Return the [x, y] coordinate for the center point of the cell that contains the specified text.  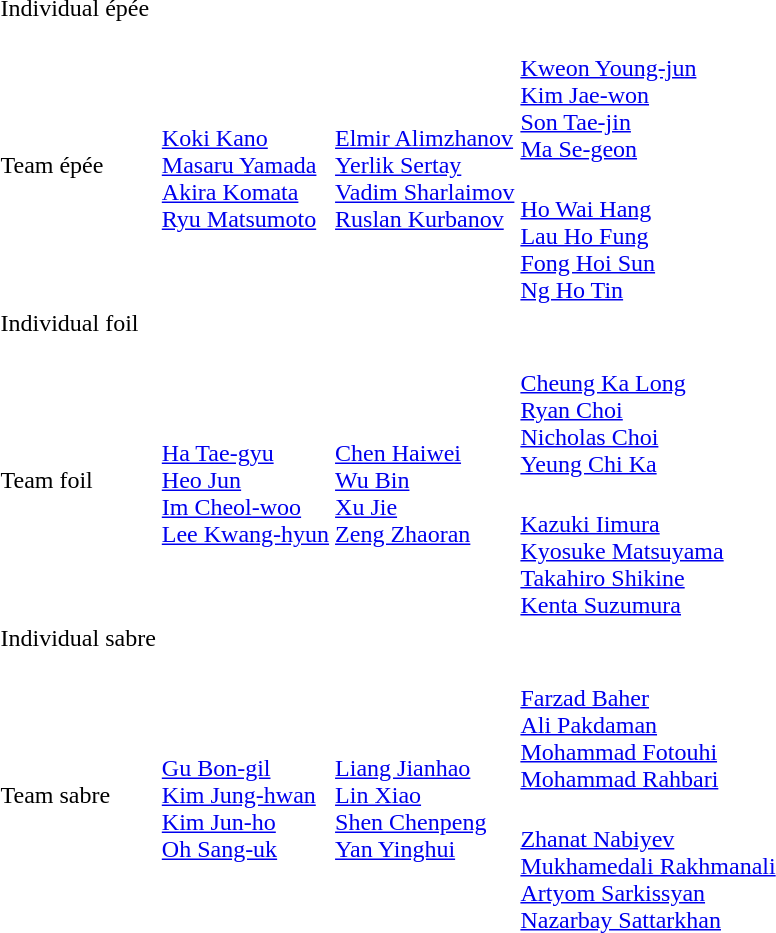
Koki KanoMasaru YamadaAkira KomataRyu Matsumoto [245, 166]
Chen HaiweiWu BinXu JieZeng Zhaoran [425, 480]
Elmir AlimzhanovYerlik SertayVadim SharlaimovRuslan Kurbanov [425, 166]
Ha Tae-gyuHeo JunIm Cheol-wooLee Kwang-hyun [245, 480]
